Find where the given text appears and provide that cell's center as [x, y] coordinate. 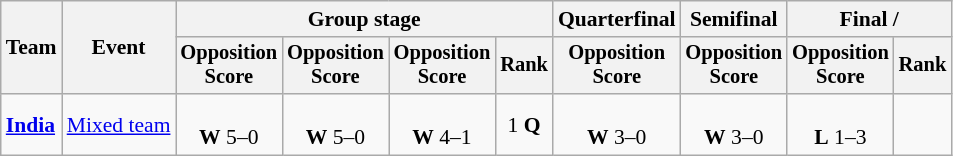
Team [32, 48]
Mixed team [119, 124]
Quarterfinal [617, 19]
Event [119, 48]
W 4–1 [442, 124]
1 Q [524, 124]
L 1–3 [840, 124]
Semifinal [734, 19]
India [32, 124]
Group stage [364, 19]
Final / [869, 19]
